Return [X, Y] of the center of cell containing provided text 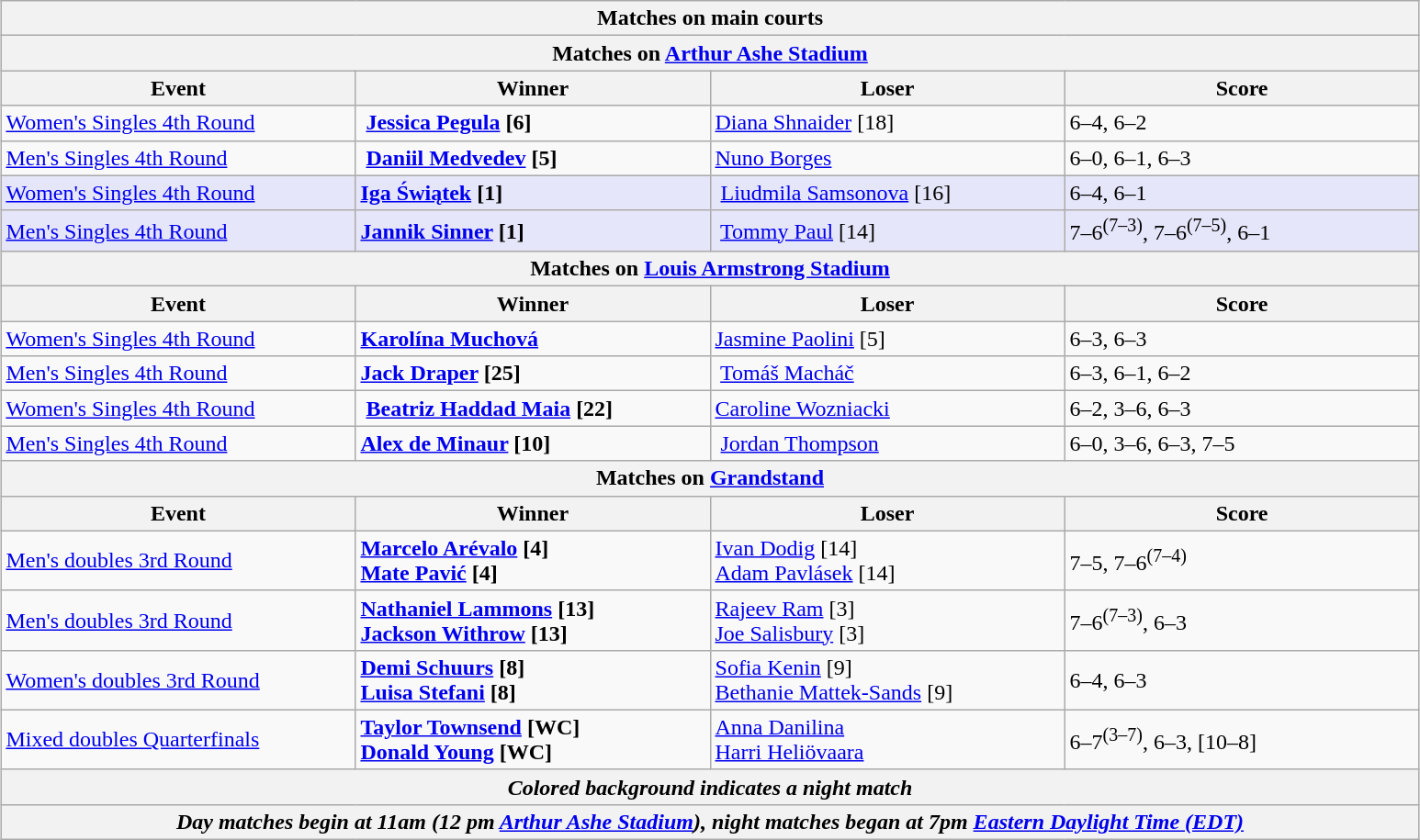
Beatriz Haddad Maia [22] [533, 409]
Anna Danilina Harri Heliövaara [887, 740]
Jessica Pegula [6] [533, 123]
Nathaniel Lammons [13] Jackson Withrow [13] [533, 621]
6–3, 6–1, 6–2 [1242, 374]
Nuno Borges [887, 158]
Women's doubles 3rd Round [178, 679]
Matches on main courts [710, 18]
Jasmine Paolini [5] [887, 339]
7–6(7–3), 7–6(7–5), 6–1 [1242, 231]
6–4, 6–2 [1242, 123]
6–0, 6–1, 6–3 [1242, 158]
Iga Świątek [1] [533, 193]
Jack Draper [25] [533, 374]
6–0, 3–6, 6–3, 7–5 [1242, 443]
Daniil Medvedev [5] [533, 158]
7–5, 7–6(7–4) [1242, 560]
7–6(7–3), 6–3 [1242, 621]
Rajeev Ram [3] Joe Salisbury [3] [887, 621]
Matches on Louis Armstrong Stadium [710, 269]
Tommy Paul [14] [887, 231]
Matches on Arthur Ashe Stadium [710, 53]
6–7(3–7), 6–3, [10–8] [1242, 740]
6–4, 6–3 [1242, 679]
Jordan Thompson [887, 443]
Demi Schuurs [8] Luisa Stefani [8] [533, 679]
Tomáš Macháč [887, 374]
Karolína Muchová [533, 339]
Sofia Kenin [9] Bethanie Mattek-Sands [9] [887, 679]
6–2, 3–6, 6–3 [1242, 409]
Alex de Minaur [10] [533, 443]
6–4, 6–1 [1242, 193]
6–3, 6–3 [1242, 339]
Diana Shnaider [18] [887, 123]
Jannik Sinner [1] [533, 231]
Colored background indicates a night match [710, 787]
Mixed doubles Quarterfinals [178, 740]
Liudmila Samsonova [16] [887, 193]
Taylor Townsend [WC] Donald Young [WC] [533, 740]
Marcelo Arévalo [4] Mate Pavić [4] [533, 560]
Matches on Grandstand [710, 478]
Caroline Wozniacki [887, 409]
Ivan Dodig [14] Adam Pavlásek [14] [887, 560]
Day matches begin at 11am (12 pm Arthur Ashe Stadium), night matches began at 7pm Eastern Daylight Time (EDT) [710, 822]
